Provide the [x, y] coordinate of the cell's center where the given text is located.  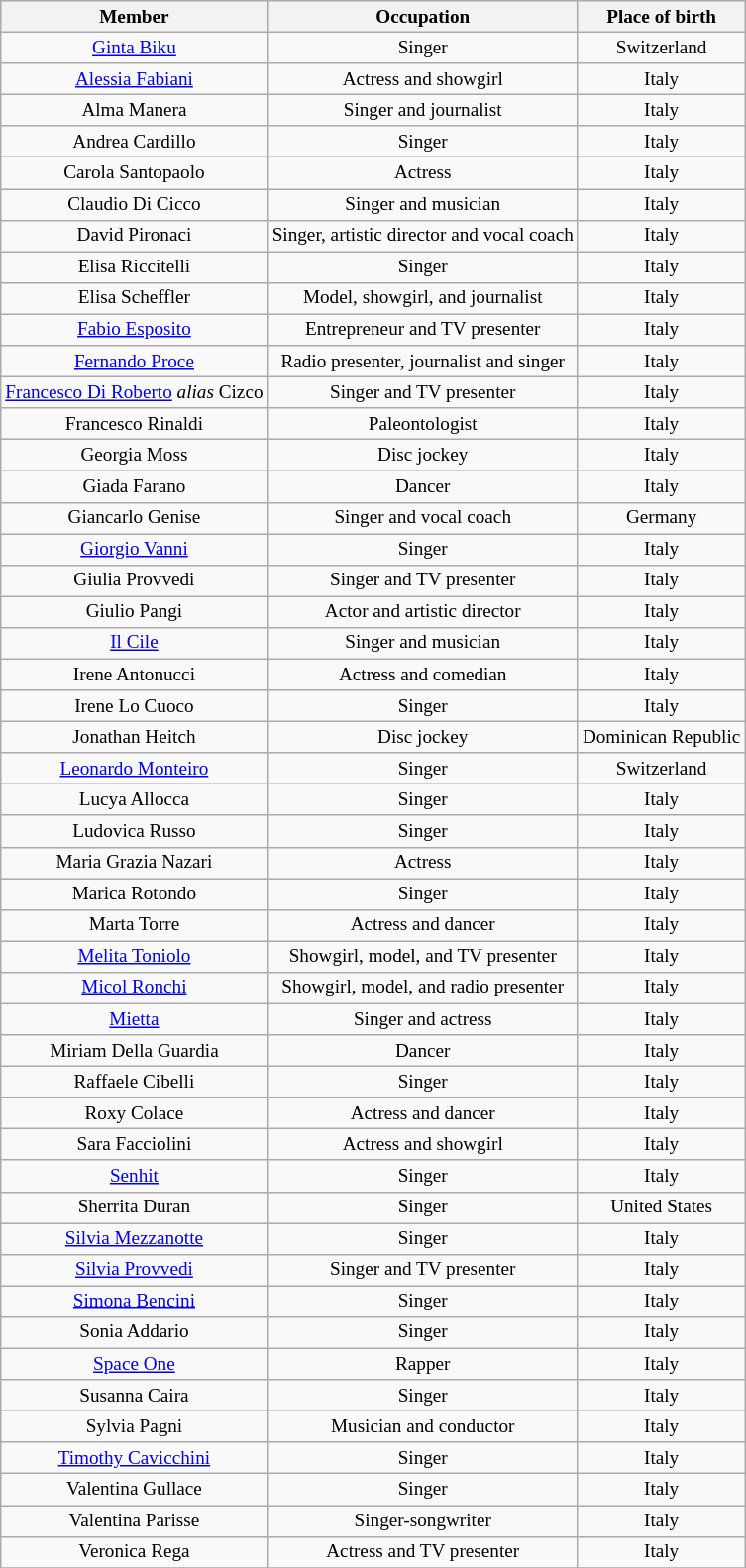
Valentina Parisse [135, 1520]
Rapper [422, 1364]
Senhit [135, 1176]
Mietta [135, 1019]
Germany [662, 518]
Paleontologist [422, 424]
Il Cile [135, 643]
Sara Facciolini [135, 1145]
Singer, artistic director and vocal coach [422, 236]
Irene Lo Cuoco [135, 706]
Melita Toniolo [135, 957]
Silvia Mezzanotte [135, 1239]
Silvia Provvedi [135, 1270]
Valentina Gullace [135, 1490]
United States [662, 1207]
Giulia Provvedi [135, 580]
Showgirl, model, and TV presenter [422, 957]
Sylvia Pagni [135, 1426]
David Pironaci [135, 236]
Maria Grazia Nazari [135, 863]
Elisa Scheffler [135, 298]
Giada Farano [135, 486]
Actress and TV presenter [422, 1552]
Francesco Di Roberto alias Cizco [135, 392]
Ludovica Russo [135, 831]
Giulio Pangi [135, 612]
Alessia Fabiani [135, 79]
Susanna Caira [135, 1396]
Veronica Rega [135, 1552]
Member [135, 17]
Marta Torre [135, 925]
Fabio Esposito [135, 330]
Sherrita Duran [135, 1207]
Georgia Moss [135, 456]
Irene Antonucci [135, 675]
Elisa Riccitelli [135, 267]
Roxy Colace [135, 1113]
Dominican Republic [662, 737]
Ginta Biku [135, 48]
Actress and comedian [422, 675]
Carola Santopaolo [135, 173]
Giorgio Vanni [135, 549]
Space One [135, 1364]
Micol Ronchi [135, 988]
Simona Bencini [135, 1302]
Francesco Rinaldi [135, 424]
Model, showgirl, and journalist [422, 298]
Musician and conductor [422, 1426]
Jonathan Heitch [135, 737]
Singer and actress [422, 1019]
Occupation [422, 17]
Showgirl, model, and radio presenter [422, 988]
Marica Rotondo [135, 893]
Raffaele Cibelli [135, 1082]
Alma Manera [135, 110]
Radio presenter, journalist and singer [422, 362]
Actor and artistic director [422, 612]
Lucya Allocca [135, 800]
Giancarlo Genise [135, 518]
Timothy Cavicchini [135, 1458]
Entrepreneur and TV presenter [422, 330]
Singer and vocal coach [422, 518]
Andrea Cardillo [135, 142]
Place of birth [662, 17]
Singer-songwriter [422, 1520]
Leonardo Monteiro [135, 769]
Singer and journalist [422, 110]
Miriam Della Guardia [135, 1051]
Claudio Di Cicco [135, 204]
Fernando Proce [135, 362]
Sonia Addario [135, 1332]
